Extract the (x, y) coordinate from the center of the cell holding the provided text.  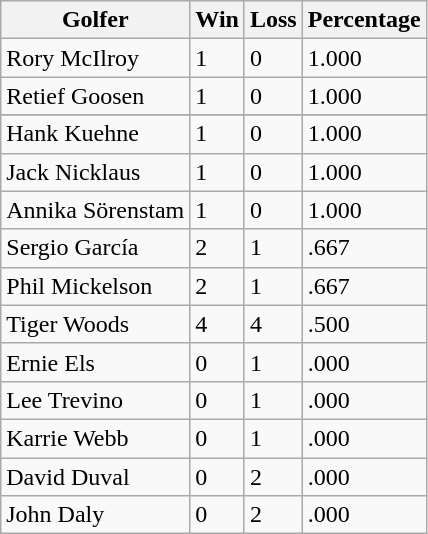
Golfer (96, 20)
Retief Goosen (96, 96)
Win (218, 20)
John Daly (96, 515)
Annika Sörenstam (96, 210)
Tiger Woods (96, 324)
Percentage (364, 20)
Hank Kuehne (96, 134)
Loss (273, 20)
David Duval (96, 477)
Rory McIlroy (96, 58)
Phil Mickelson (96, 286)
Lee Trevino (96, 400)
Jack Nicklaus (96, 172)
Karrie Webb (96, 438)
.500 (364, 324)
Sergio García (96, 248)
Ernie Els (96, 362)
